Find where the given text appears and provide that cell's center as [X, Y] coordinate. 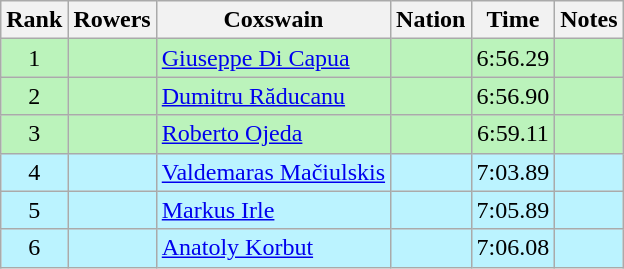
Giuseppe Di Capua [273, 58]
6:56.90 [513, 96]
Rowers [112, 20]
Coxswain [273, 20]
Dumitru Răducanu [273, 96]
6 [34, 248]
4 [34, 172]
7:05.89 [513, 210]
Rank [34, 20]
Markus Irle [273, 210]
Anatoly Korbut [273, 248]
Nation [431, 20]
1 [34, 58]
Roberto Ojeda [273, 134]
Time [513, 20]
7:03.89 [513, 172]
5 [34, 210]
6:59.11 [513, 134]
7:06.08 [513, 248]
6:56.29 [513, 58]
3 [34, 134]
Valdemaras Mačiulskis [273, 172]
Notes [589, 20]
2 [34, 96]
